Scan for the cell matching the given text and deliver its (X, Y) coordinate at center. 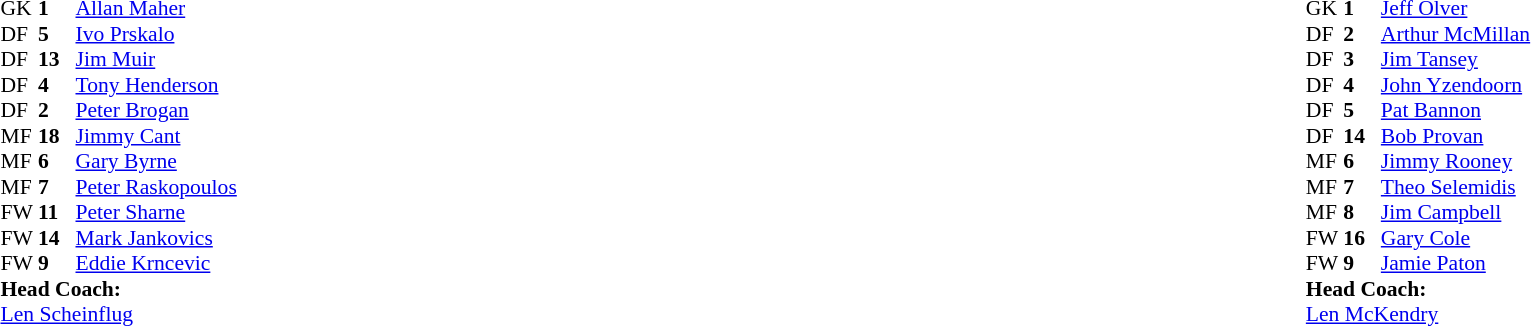
Theo Selemidis (1456, 187)
Peter Sharne (156, 213)
Gary Cole (1456, 238)
16 (1362, 238)
18 (57, 136)
3 (1362, 59)
John Yzendoorn (1456, 85)
11 (57, 213)
Ivo Prskalo (156, 34)
Tony Henderson (156, 85)
Gary Byrne (156, 161)
Peter Raskopoulos (156, 187)
8 (1362, 213)
Jim Tansey (1456, 59)
Jimmy Cant (156, 136)
Jimmy Rooney (1456, 161)
Bob Provan (1456, 136)
Peter Brogan (156, 111)
Jamie Paton (1456, 263)
Mark Jankovics (156, 238)
Arthur McMillan (1456, 34)
Eddie Krncevic (156, 263)
Pat Bannon (1456, 111)
Jim Campbell (1456, 213)
13 (57, 59)
Jim Muir (156, 59)
